Detect which cell encompasses the target text, then output its (X, Y) center coordinate. 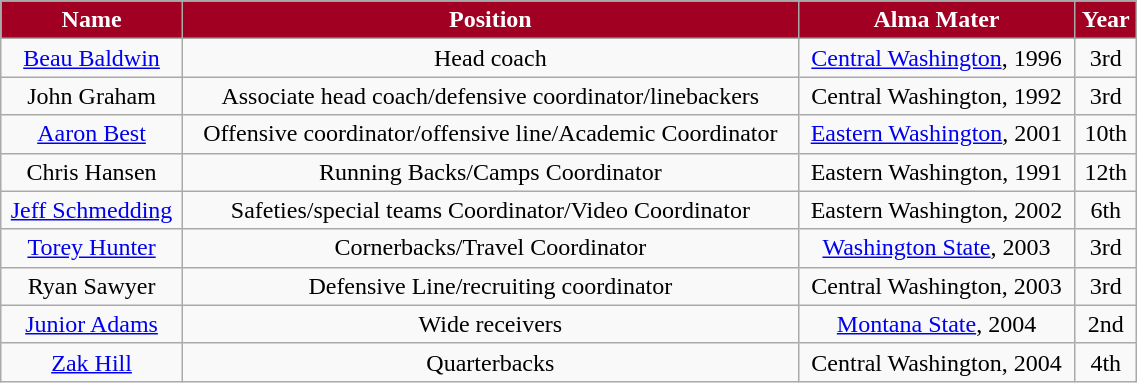
John Graham (92, 96)
6th (1106, 210)
Junior Adams (92, 324)
12th (1106, 172)
4th (1106, 362)
Head coach (490, 58)
Offensive coordinator/offensive line/Academic Coordinator (490, 134)
Safeties/special teams Coordinator/Video Coordinator (490, 210)
Alma Mater (936, 20)
Eastern Washington, 1991 (936, 172)
Cornerbacks/Travel Coordinator (490, 248)
Chris Hansen (92, 172)
Running Backs/Camps Coordinator (490, 172)
Torey Hunter (92, 248)
Year (1106, 20)
Name (92, 20)
Eastern Washington, 2001 (936, 134)
Aaron Best (92, 134)
Montana State, 2004 (936, 324)
Jeff Schmedding (92, 210)
Washington State, 2003 (936, 248)
10th (1106, 134)
Central Washington, 1996 (936, 58)
Defensive Line/recruiting coordinator (490, 286)
Associate head coach/defensive coordinator/linebackers (490, 96)
Wide receivers (490, 324)
Position (490, 20)
Quarterbacks (490, 362)
Central Washington, 2004 (936, 362)
Zak Hill (92, 362)
2nd (1106, 324)
Eastern Washington, 2002 (936, 210)
Central Washington, 2003 (936, 286)
Ryan Sawyer (92, 286)
Central Washington, 1992 (936, 96)
Beau Baldwin (92, 58)
